Identify which cell holds the provided text, then report its (x, y) central coordinate. 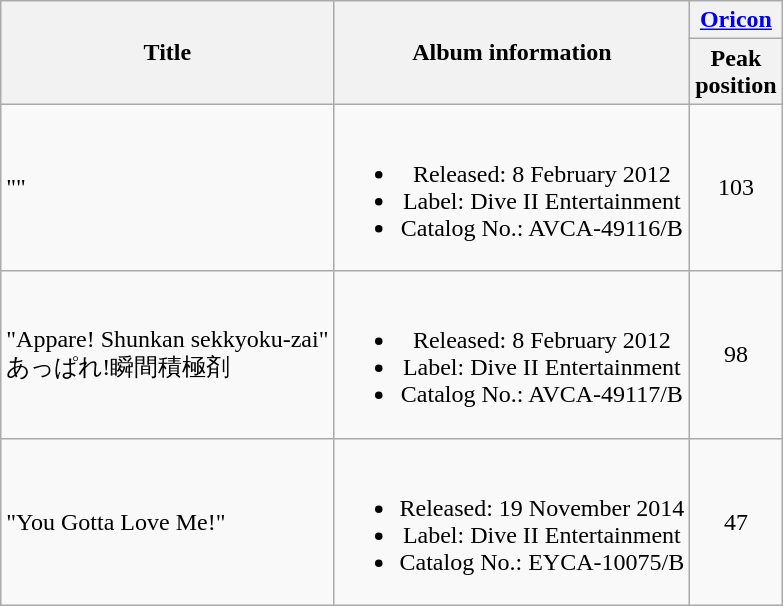
Oricon (736, 20)
Peakposition (736, 72)
98 (736, 354)
"You Gotta Love Me!" (168, 522)
47 (736, 522)
Released: 19 November 2014Label: Dive II EntertainmentCatalog No.: EYCA-10075/B (512, 522)
Title (168, 52)
Album information (512, 52)
"" (168, 188)
103 (736, 188)
Released: 8 February 2012Label: Dive II EntertainmentCatalog No.: AVCA-49116/B (512, 188)
"Appare! Shunkan sekkyoku-zai"あっぱれ!瞬間積極剤 (168, 354)
Released: 8 February 2012Label: Dive II EntertainmentCatalog No.: AVCA-49117/B (512, 354)
